Return (x, y) of the center of cell containing provided text 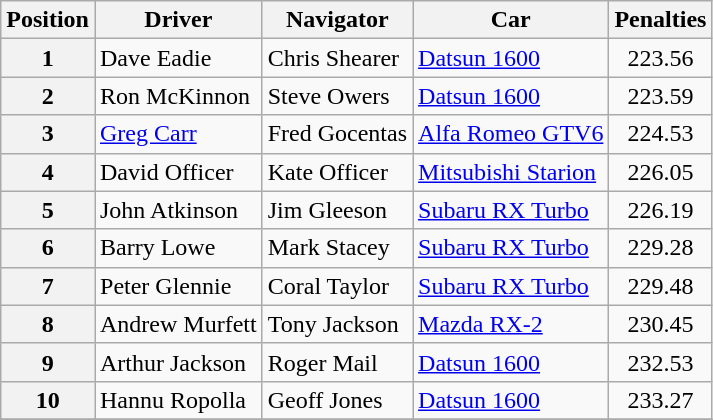
Jim Gleeson (337, 210)
Peter Glennie (178, 286)
10 (48, 400)
Car (511, 20)
2 (48, 96)
Kate Officer (337, 172)
229.48 (660, 286)
Hannu Ropolla (178, 400)
226.05 (660, 172)
Position (48, 20)
224.53 (660, 134)
Mitsubishi Starion (511, 172)
Navigator (337, 20)
6 (48, 248)
226.19 (660, 210)
5 (48, 210)
229.28 (660, 248)
223.56 (660, 58)
8 (48, 324)
Fred Gocentas (337, 134)
Ron McKinnon (178, 96)
1 (48, 58)
230.45 (660, 324)
Tony Jackson (337, 324)
John Atkinson (178, 210)
Chris Shearer (337, 58)
Driver (178, 20)
4 (48, 172)
Alfa Romeo GTV6 (511, 134)
232.53 (660, 362)
Geoff Jones (337, 400)
Coral Taylor (337, 286)
Roger Mail (337, 362)
Mark Stacey (337, 248)
223.59 (660, 96)
Mazda RX-2 (511, 324)
Greg Carr (178, 134)
Steve Owers (337, 96)
3 (48, 134)
David Officer (178, 172)
233.27 (660, 400)
Penalties (660, 20)
7 (48, 286)
Barry Lowe (178, 248)
Dave Eadie (178, 58)
Arthur Jackson (178, 362)
9 (48, 362)
Andrew Murfett (178, 324)
